Return [x, y] of the center of cell containing provided text 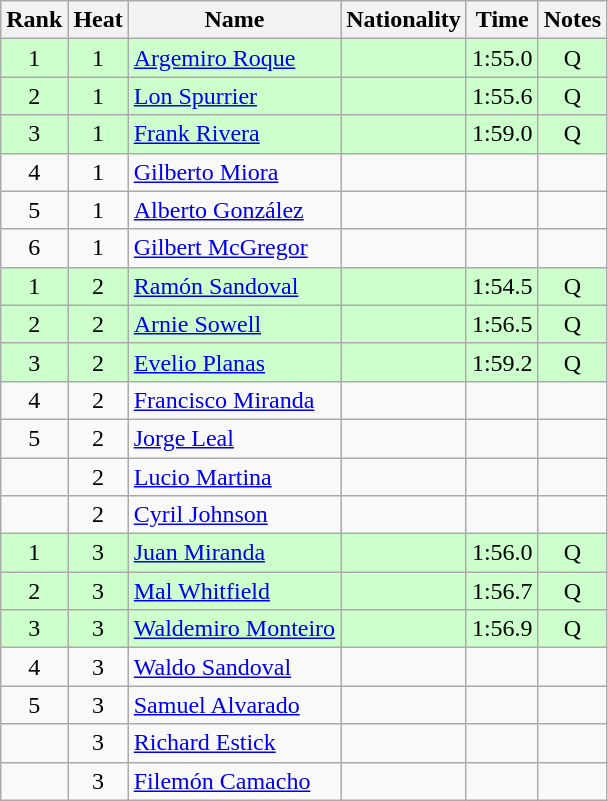
Samuel Alvarado [234, 705]
Waldo Sandoval [234, 667]
Arnie Sowell [234, 324]
1:54.5 [502, 286]
1:56.5 [502, 324]
6 [34, 248]
Cyril Johnson [234, 515]
Lon Spurrier [234, 96]
Evelio Planas [234, 362]
1:55.0 [502, 58]
Heat [98, 20]
Rank [34, 20]
Francisco Miranda [234, 400]
Name [234, 20]
Lucio Martina [234, 477]
Argemiro Roque [234, 58]
Alberto González [234, 210]
Juan Miranda [234, 553]
Jorge Leal [234, 438]
Ramón Sandoval [234, 286]
Frank Rivera [234, 134]
Mal Whitfield [234, 591]
Nationality [404, 20]
Richard Estick [234, 743]
1:56.7 [502, 591]
1:56.9 [502, 629]
1:59.2 [502, 362]
1:55.6 [502, 96]
Filemón Camacho [234, 781]
Gilberto Miora [234, 172]
Gilbert McGregor [234, 248]
Waldemiro Monteiro [234, 629]
1:56.0 [502, 553]
Time [502, 20]
1:59.0 [502, 134]
Notes [572, 20]
